Extract the [X, Y] coordinate from the center of the cell holding the provided text.  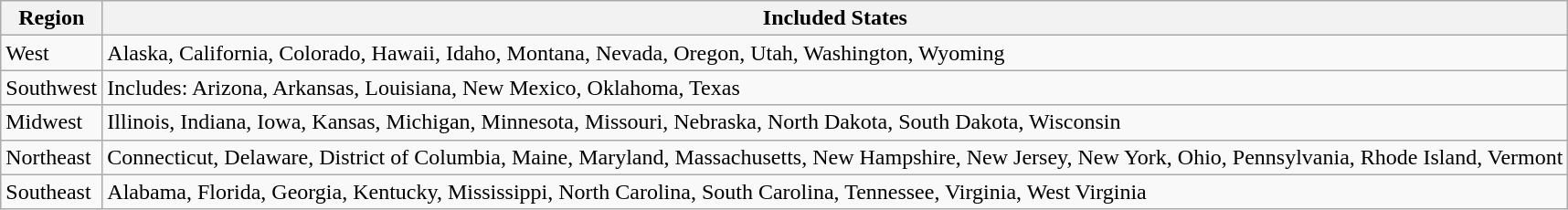
West [51, 53]
Alabama, Florida, Georgia, Kentucky, Mississippi, North Carolina, South Carolina, Tennessee, Virginia, West Virginia [835, 192]
Region [51, 18]
Southwest [51, 88]
Included States [835, 18]
Southeast [51, 192]
Alaska, California, Colorado, Hawaii, Idaho, Montana, Nevada, Oregon, Utah, Washington, Wyoming [835, 53]
Includes: Arizona, Arkansas, Louisiana, New Mexico, Oklahoma, Texas [835, 88]
Northeast [51, 157]
Illinois, Indiana, Iowa, Kansas, Michigan, Minnesota, Missouri, Nebraska, North Dakota, South Dakota, Wisconsin [835, 122]
Midwest [51, 122]
